Capture the cell that displays the provided text and extract its (X, Y) central coordinate. 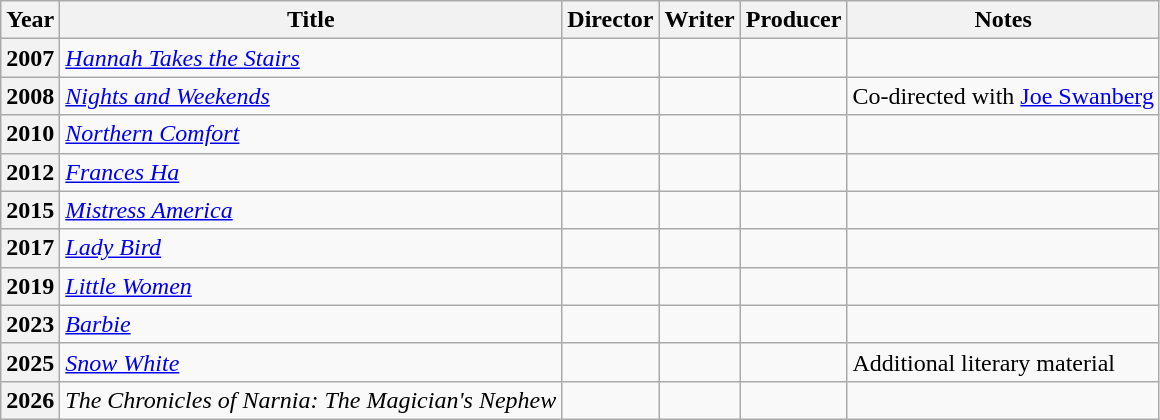
Director (610, 20)
2007 (30, 58)
Writer (700, 20)
2026 (30, 400)
2012 (30, 172)
Producer (794, 20)
Year (30, 20)
2023 (30, 324)
Barbie (311, 324)
Frances Ha (311, 172)
2025 (30, 362)
Co-directed with Joe Swanberg (1004, 96)
Mistress America (311, 210)
2019 (30, 286)
Little Women (311, 286)
Hannah Takes the Stairs (311, 58)
Snow White (311, 362)
Lady Bird (311, 248)
2017 (30, 248)
Additional literary material (1004, 362)
Title (311, 20)
The Chronicles of Narnia: The Magician's Nephew (311, 400)
2008 (30, 96)
Notes (1004, 20)
Nights and Weekends (311, 96)
2015 (30, 210)
2010 (30, 134)
Northern Comfort (311, 134)
